Identify which cell holds the provided text, then report its (x, y) central coordinate. 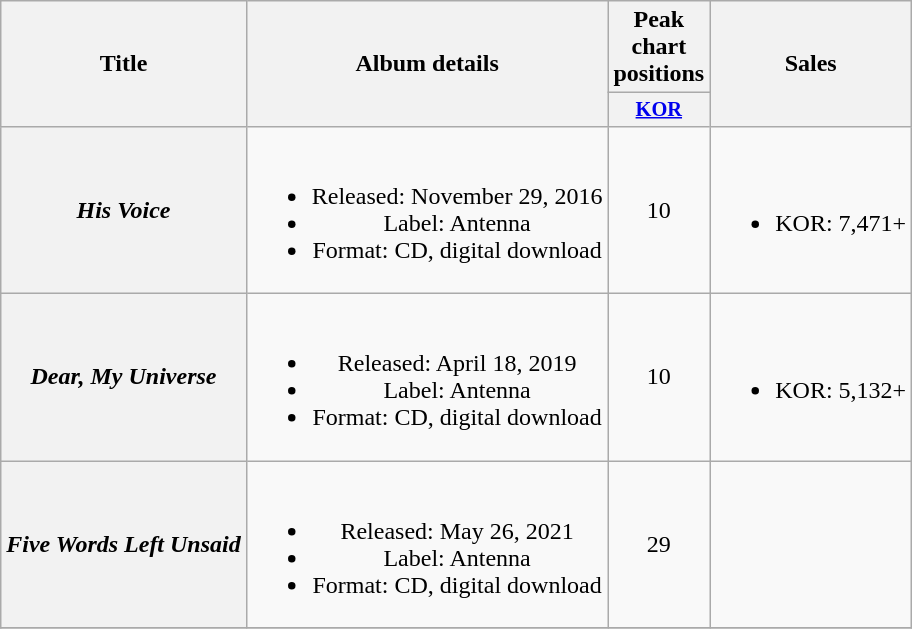
KOR (659, 110)
Sales (811, 64)
Five Words Left Unsaid (124, 544)
Released: May 26, 2021Label: AntennaFormat: CD, digital download (427, 544)
KOR: 5,132+ (811, 378)
Title (124, 64)
His Voice (124, 210)
Peak chart positions (659, 47)
Released: November 29, 2016Label: AntennaFormat: CD, digital download (427, 210)
29 (659, 544)
KOR: 7,471+ (811, 210)
Released: April 18, 2019Label: AntennaFormat: CD, digital download (427, 378)
Album details (427, 64)
Dear, My Universe (124, 378)
